Find where the given text appears and provide that cell's center as (X, Y) coordinate. 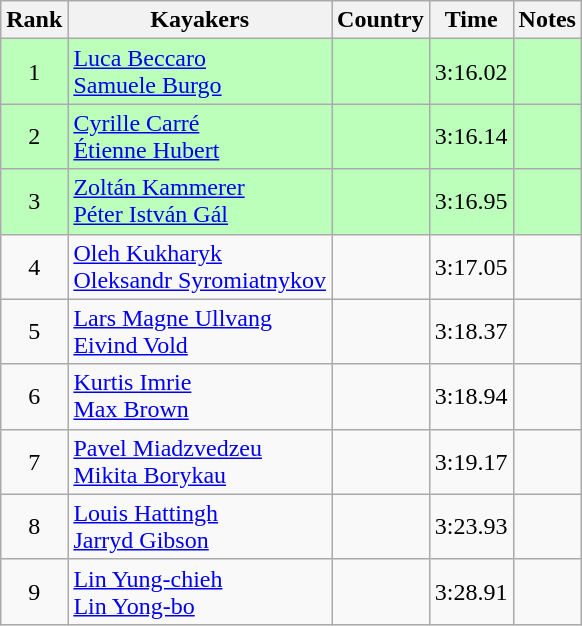
Notes (547, 20)
3:18.94 (471, 396)
3:28.91 (471, 592)
3:23.93 (471, 526)
Luca BeccaroSamuele Burgo (200, 72)
Kayakers (200, 20)
Louis HattinghJarryd Gibson (200, 526)
8 (34, 526)
Lars Magne UllvangEivind Vold (200, 332)
6 (34, 396)
7 (34, 462)
Oleh KukharykOleksandr Syromiatnykov (200, 266)
Kurtis ImrieMax Brown (200, 396)
2 (34, 136)
3:16.14 (471, 136)
9 (34, 592)
Zoltán KammererPéter István Gál (200, 202)
3:17.05 (471, 266)
3:18.37 (471, 332)
Pavel MiadzvedzeuMikita Borykau (200, 462)
Time (471, 20)
Cyrille CarréÉtienne Hubert (200, 136)
3:16.02 (471, 72)
1 (34, 72)
3:16.95 (471, 202)
Lin Yung-chiehLin Yong-bo (200, 592)
Rank (34, 20)
Country (381, 20)
3:19.17 (471, 462)
4 (34, 266)
3 (34, 202)
5 (34, 332)
